Determine the (x, y) coordinate at the center of the cell enclosing the given text.  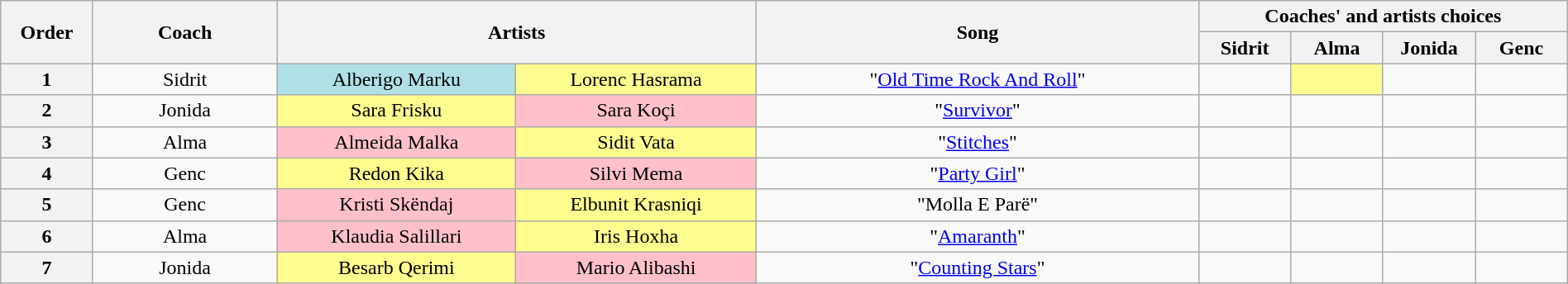
Artists (516, 32)
Redon Kika (397, 173)
3 (46, 142)
Iris Hoxha (637, 236)
"Old Time Rock And Roll" (978, 79)
4 (46, 173)
Coach (185, 32)
"Counting Stars" (978, 267)
Silvi Mema (637, 173)
"Molla E Parë" (978, 205)
Sara Koçi (637, 111)
Sidit Vata (637, 142)
2 (46, 111)
Elbunit Krasniqi (637, 205)
Sara Frisku (397, 111)
Mario Alibashi (637, 267)
5 (46, 205)
"Survivor" (978, 111)
6 (46, 236)
1 (46, 79)
Alberigo Marku (397, 79)
Order (46, 32)
Besarb Qerimi (397, 267)
"Party Girl" (978, 173)
Kristi Skëndaj (397, 205)
7 (46, 267)
"Stitches" (978, 142)
Lorenc Hasrama (637, 79)
Almeida Malka (397, 142)
Song (978, 32)
"Amaranth" (978, 236)
Klaudia Salillari (397, 236)
Coaches' and artists choices (1383, 17)
